Provide the (X, Y) coordinate of the cell's center where the given text is located.  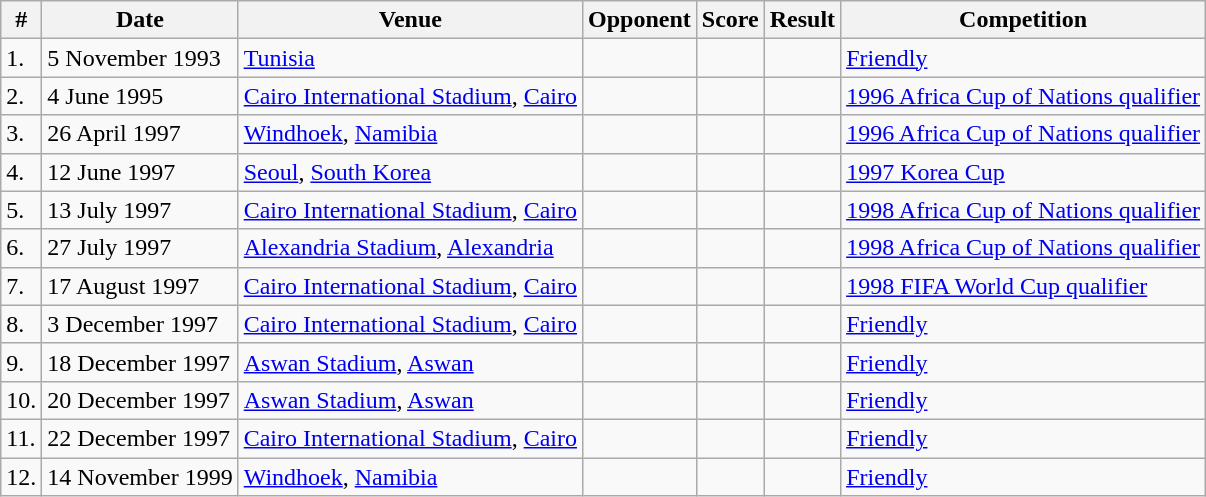
7. (22, 286)
4 June 1995 (140, 96)
14 November 1999 (140, 477)
Competition (1024, 20)
13 July 1997 (140, 210)
9. (22, 362)
10. (22, 400)
17 August 1997 (140, 286)
5 November 1993 (140, 58)
20 December 1997 (140, 400)
Date (140, 20)
3 December 1997 (140, 324)
3. (22, 134)
2. (22, 96)
Tunisia (410, 58)
Score (730, 20)
Opponent (639, 20)
1. (22, 58)
11. (22, 438)
5. (22, 210)
8. (22, 324)
Result (802, 20)
12. (22, 477)
22 December 1997 (140, 438)
Alexandria Stadium, Alexandria (410, 248)
27 July 1997 (140, 248)
12 June 1997 (140, 172)
26 April 1997 (140, 134)
# (22, 20)
1997 Korea Cup (1024, 172)
18 December 1997 (140, 362)
Seoul, South Korea (410, 172)
4. (22, 172)
Venue (410, 20)
1998 FIFA World Cup qualifier (1024, 286)
6. (22, 248)
